Capture the cell that displays the provided text and extract its [x, y] central coordinate. 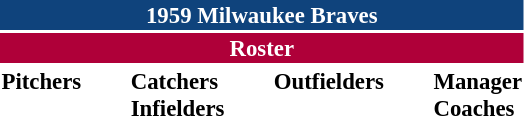
Roster [262, 48]
1959 Milwaukee Braves [262, 15]
